For the text-containing cell, return its midpoint in (X, Y) coordinate format. 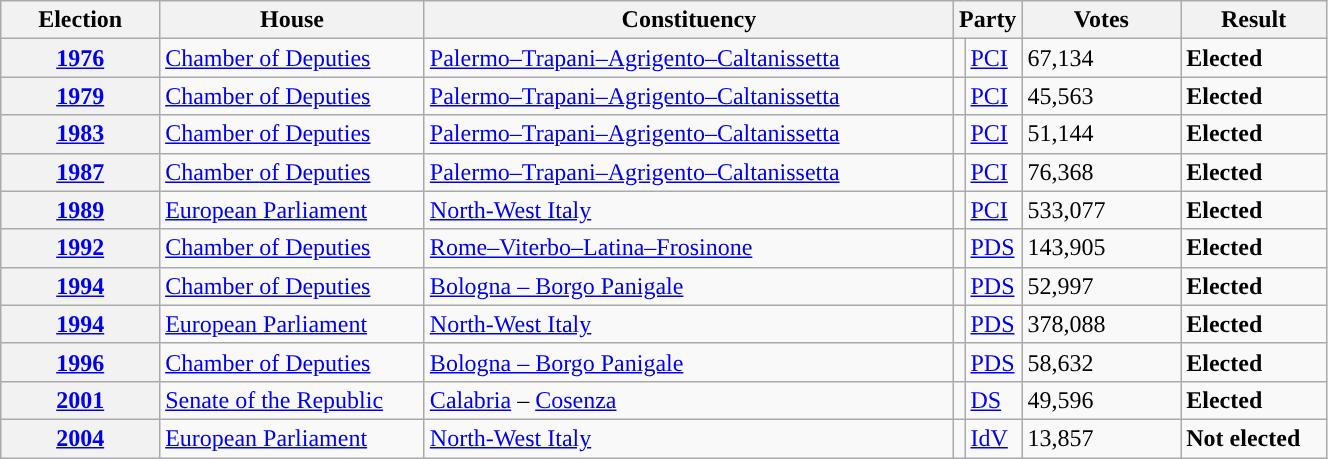
2004 (80, 438)
51,144 (1102, 134)
House (292, 20)
1996 (80, 362)
IdV (994, 438)
13,857 (1102, 438)
Calabria – Cosenza (688, 400)
58,632 (1102, 362)
Rome–Viterbo–Latina–Frosinone (688, 248)
378,088 (1102, 324)
76,368 (1102, 172)
45,563 (1102, 96)
Constituency (688, 20)
1979 (80, 96)
1983 (80, 134)
67,134 (1102, 58)
1989 (80, 210)
1976 (80, 58)
52,997 (1102, 286)
Election (80, 20)
533,077 (1102, 210)
Party (988, 20)
Senate of the Republic (292, 400)
Result (1254, 20)
1992 (80, 248)
143,905 (1102, 248)
DS (994, 400)
1987 (80, 172)
49,596 (1102, 400)
Votes (1102, 20)
2001 (80, 400)
Not elected (1254, 438)
